Pinpoint the cell where the given text exists, returning its [x, y] midpoint coordinate. 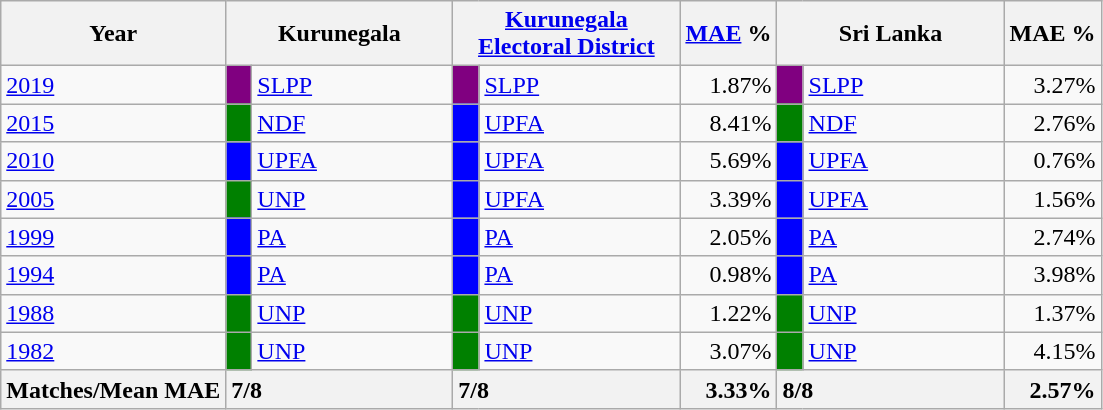
Kurunegala [340, 34]
3.07% [728, 351]
Kurunegala Electoral District [566, 34]
1999 [114, 237]
2005 [114, 199]
Matches/Mean MAE [114, 389]
0.76% [1052, 161]
2019 [114, 85]
4.15% [1052, 351]
Sri Lanka [890, 34]
2.05% [728, 237]
2015 [114, 123]
2.74% [1052, 237]
8.41% [728, 123]
2.57% [1052, 389]
1.37% [1052, 313]
1988 [114, 313]
0.98% [728, 275]
2.76% [1052, 123]
1.87% [728, 85]
1.22% [728, 313]
1982 [114, 351]
2010 [114, 161]
1.56% [1052, 199]
3.27% [1052, 85]
8/8 [890, 389]
Year [114, 34]
5.69% [728, 161]
1994 [114, 275]
3.98% [1052, 275]
3.39% [728, 199]
3.33% [728, 389]
